Provide the [x, y] coordinate of the cell's center where the given text is located.  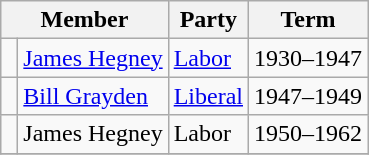
Bill Grayden [93, 96]
1947–1949 [308, 96]
1950–1962 [308, 134]
Party [208, 20]
Liberal [208, 96]
1930–1947 [308, 58]
Term [308, 20]
Member [84, 20]
